Output the [x, y] coordinate of the center of the cell containing the given text.  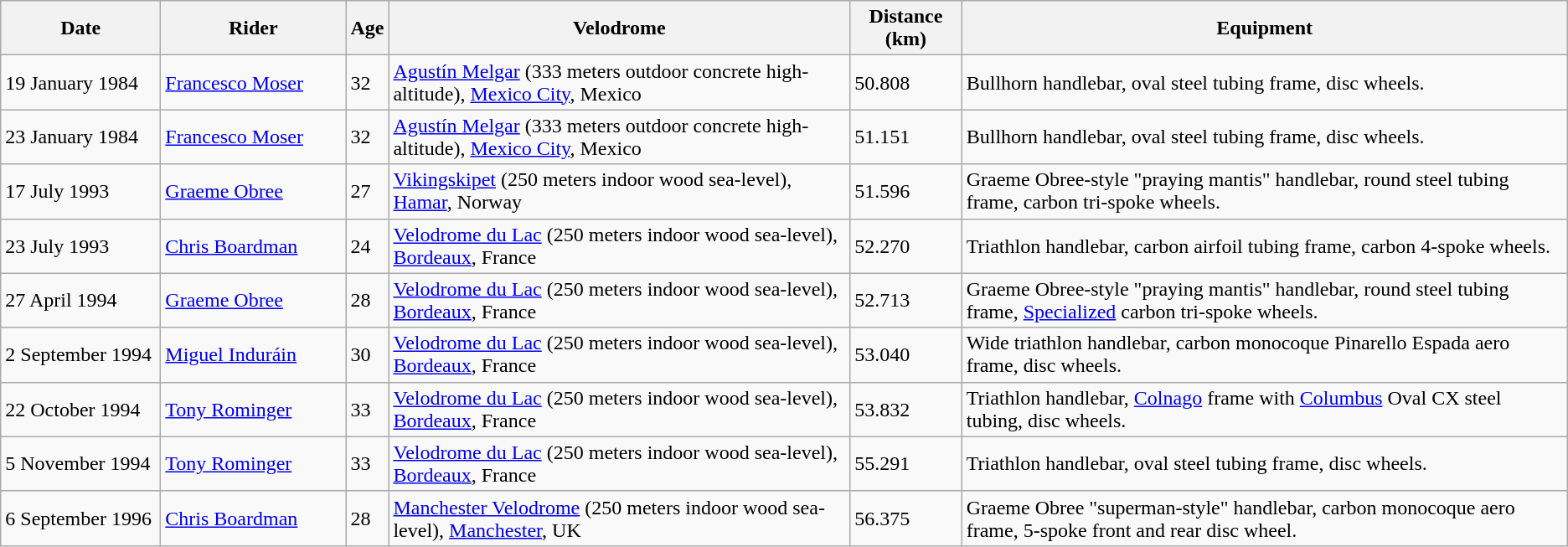
51.596 [906, 191]
5 November 1994 [80, 464]
22 October 1994 [80, 409]
Vikingskipet (250 meters indoor wood sea-level), Hamar, Norway [620, 191]
27 [367, 191]
50.808 [906, 82]
30 [367, 355]
51.151 [906, 137]
Graeme Obree "superman-style" handlebar, carbon monocoque aero frame, 5-spoke front and rear disc wheel. [1265, 518]
Wide triathlon handlebar, carbon monocoque Pinarello Espada aero frame, disc wheels. [1265, 355]
Graeme Obree-style "praying mantis" handlebar, round steel tubing frame, Specialized carbon tri-spoke wheels. [1265, 300]
2 September 1994 [80, 355]
Manchester Velodrome (250 meters indoor wood sea-level), Manchester, UK [620, 518]
Distance (km) [906, 28]
Velodrome [620, 28]
Triathlon handlebar, carbon airfoil tubing frame, carbon 4-spoke wheels. [1265, 246]
27 April 1994 [80, 300]
Age [367, 28]
6 September 1996 [80, 518]
Triathlon handlebar, oval steel tubing frame, disc wheels. [1265, 464]
Triathlon handlebar, Colnago frame with Columbus Oval CX steel tubing, disc wheels. [1265, 409]
19 January 1984 [80, 82]
24 [367, 246]
23 July 1993 [80, 246]
Miguel Induráin [253, 355]
55.291 [906, 464]
Rider [253, 28]
Equipment [1265, 28]
56.375 [906, 518]
53.832 [906, 409]
Graeme Obree-style "praying mantis" handlebar, round steel tubing frame, carbon tri-spoke wheels. [1265, 191]
17 July 1993 [80, 191]
53.040 [906, 355]
Date [80, 28]
23 January 1984 [80, 137]
52.270 [906, 246]
52.713 [906, 300]
